Capture the cell that displays the provided text and extract its [x, y] central coordinate. 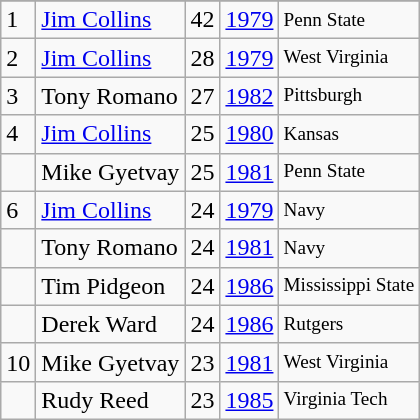
10 [18, 362]
2 [18, 58]
Derek Ward [110, 324]
Tim Pidgeon [110, 286]
27 [202, 96]
1982 [250, 96]
1985 [250, 400]
Rutgers [349, 324]
42 [202, 20]
1980 [250, 134]
Rudy Reed [110, 400]
Kansas [349, 134]
28 [202, 58]
4 [18, 134]
Virginia Tech [349, 400]
6 [18, 210]
3 [18, 96]
1 [18, 20]
Mississippi State [349, 286]
Pittsburgh [349, 96]
